For the text-containing cell, return its midpoint in [x, y] coordinate format. 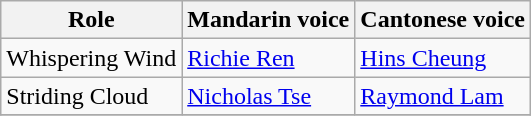
Raymond Lam [443, 96]
Hins Cheung [443, 58]
Cantonese voice [443, 20]
Nicholas Tse [268, 96]
Richie Ren [268, 58]
Whispering Wind [92, 58]
Mandarin voice [268, 20]
Role [92, 20]
Striding Cloud [92, 96]
